Scan for the cell matching the given text and deliver its [X, Y] coordinate at center. 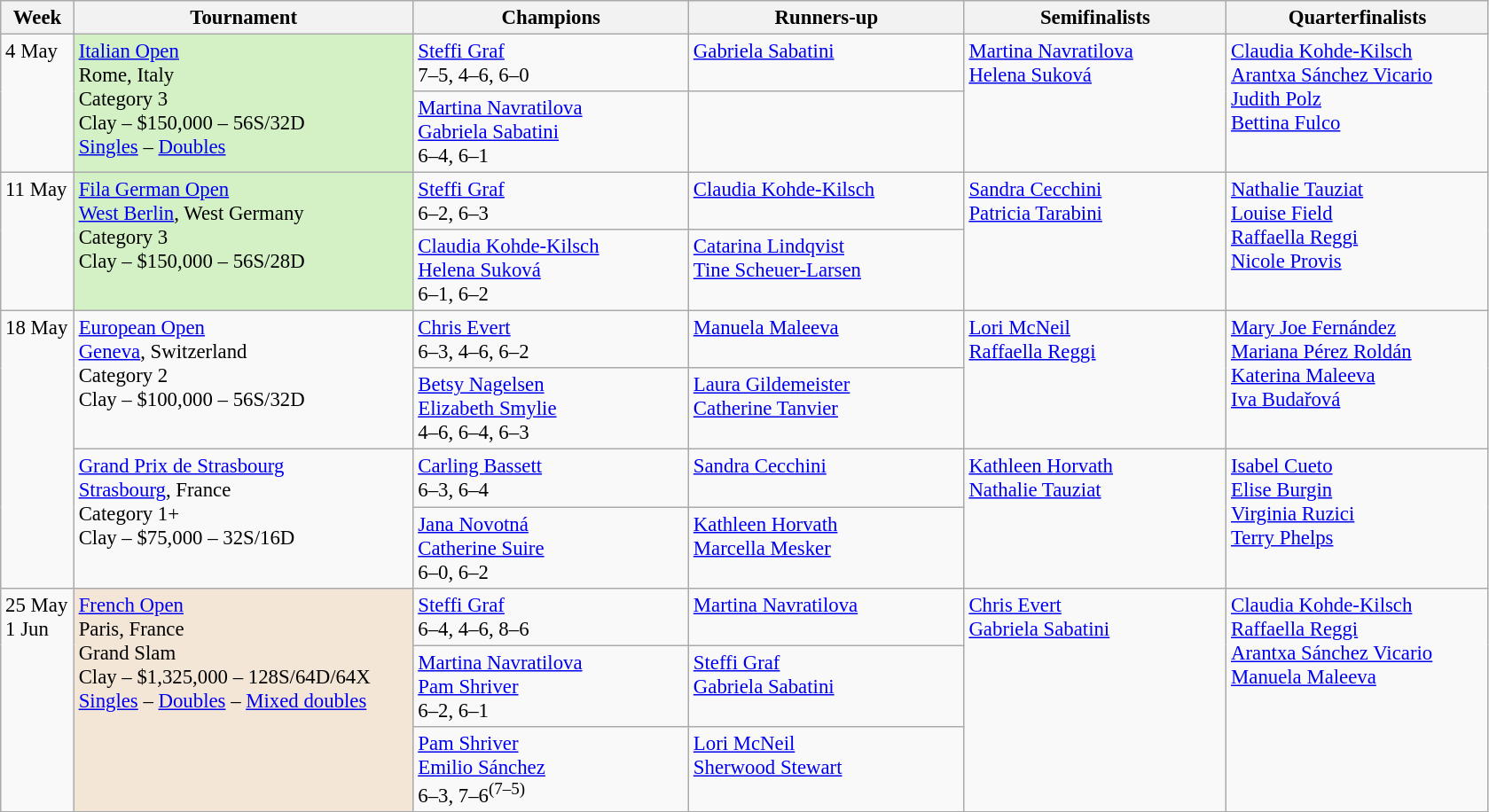
11 May [37, 242]
Quarterfinalists [1358, 18]
Steffi Graf7–5, 4–6, 6–0 [552, 64]
25 May1 Jun [37, 699]
Steffi Graf6–2, 6–3 [552, 202]
Manuela Maleeva [827, 340]
Grand Prix de StrasbourgStrasbourg, France Category 1+ Clay – $75,000 – 32S/16D [243, 519]
Chris Evert Gabriela Sabatini [1095, 699]
18 May [37, 449]
Nathalie Tauziat Louise Field Raffaella Reggi Nicole Provis [1358, 242]
Steffi Graf Gabriela Sabatini [827, 686]
Lori McNeil Raffaella Reggi [1095, 380]
Claudia Kohde-Kilsch Arantxa Sánchez Vicario Judith Polz Bettina Fulco [1358, 104]
Runners-up [827, 18]
Martina Navratilova [827, 617]
European OpenGeneva, SwitzerlandCategory 2 Clay – $100,000 – 56S/32D [243, 380]
Semifinalists [1095, 18]
Catarina Lindqvist Tine Scheuer-Larsen [827, 270]
Laura Gildemeister Catherine Tanvier [827, 410]
Champions [552, 18]
Italian OpenRome, Italy Category 3 Clay – $150,000 – 56S/32DSingles – Doubles [243, 104]
Kathleen Horvath Marcella Mesker [827, 548]
Mary Joe Fernández Mariana Pérez Roldán Katerina Maleeva Iva Budařová [1358, 380]
Claudia Kohde-Kilsch Helena Suková 6–1, 6–2 [552, 270]
Martina Navratilova Pam Shriver 6–2, 6–1 [552, 686]
Tournament [243, 18]
Martina Navratilova Gabriela Sabatini6–4, 6–1 [552, 132]
Chris Evert6–3, 4–6, 6–2 [552, 340]
4 May [37, 104]
Jana Novotná Catherine Suire6–0, 6–2 [552, 548]
Week [37, 18]
Pam Shriver Emilio Sánchez 6–3, 7–6(7–5) [552, 769]
Gabriela Sabatini [827, 64]
Claudia Kohde-Kilsch [827, 202]
Fila German OpenWest Berlin, West Germany Category 3 Clay – $150,000 – 56S/28D [243, 242]
Steffi Graf 6–4, 4–6, 8–6 [552, 617]
French OpenParis, FranceGrand Slam Clay – $1,325,000 – 128S/64D/64X Singles – Doubles – Mixed doubles [243, 699]
Carling Bassett6–3, 6–4 [552, 479]
Lori McNeil Sherwood Stewart [827, 769]
Kathleen Horvath Nathalie Tauziat [1095, 519]
Claudia Kohde-Kilsch Raffaella Reggi Arantxa Sánchez Vicario Manuela Maleeva [1358, 699]
Isabel Cueto Elise Burgin Virginia Ruzici Terry Phelps [1358, 519]
Sandra Cecchini Patricia Tarabini [1095, 242]
Betsy Nagelsen Elizabeth Smylie 4–6, 6–4, 6–3 [552, 410]
Sandra Cecchini [827, 479]
Martina Navratilova Helena Suková [1095, 104]
